Capture the cell that displays the provided text and extract its [X, Y] central coordinate. 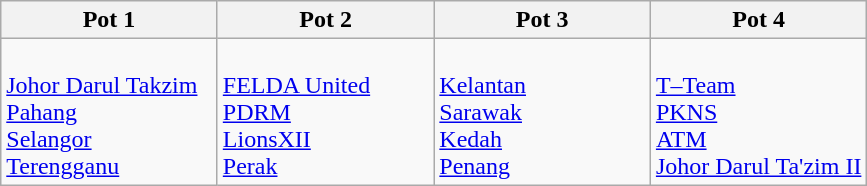
Pot 1 [110, 20]
T–Team PKNS ATM Johor Darul Ta'zim II [758, 112]
FELDA United PDRM LionsXII Perak [326, 112]
Pot 3 [542, 20]
Pot 4 [758, 20]
Pot 2 [326, 20]
Kelantan Sarawak Kedah Penang [542, 112]
Johor Darul Takzim Pahang Selangor Terengganu [110, 112]
